Extract the (X, Y) coordinate from the center of the cell holding the provided text.  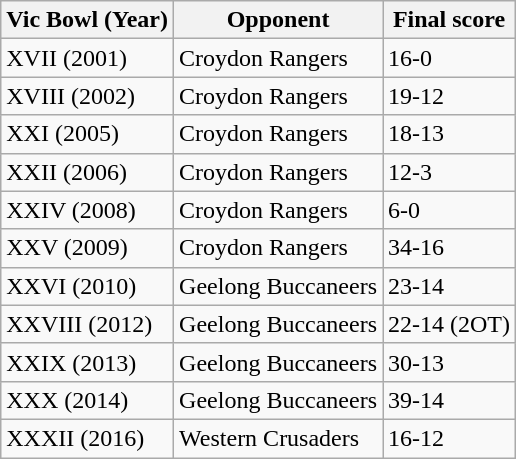
Final score (450, 20)
Opponent (278, 20)
XXVIII (2012) (88, 324)
16-0 (450, 58)
Vic Bowl (Year) (88, 20)
30-13 (450, 362)
22-14 (2OT) (450, 324)
Western Crusaders (278, 438)
12-3 (450, 172)
XXX (2014) (88, 400)
23-14 (450, 286)
XVII (2001) (88, 58)
18-13 (450, 134)
19-12 (450, 96)
XXXII (2016) (88, 438)
XXVI (2010) (88, 286)
XXII (2006) (88, 172)
16-12 (450, 438)
XXI (2005) (88, 134)
XXIV (2008) (88, 210)
XXIX (2013) (88, 362)
39-14 (450, 400)
XXV (2009) (88, 248)
XVIII (2002) (88, 96)
6-0 (450, 210)
34-16 (450, 248)
